Provide the [X, Y] coordinate of the cell's center where the given text is located.  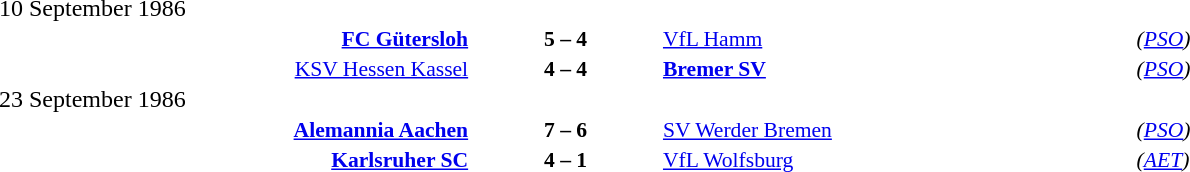
7 – 6 [566, 130]
4 – 4 [566, 68]
SV Werder Bremen [897, 130]
Bremer SV [897, 68]
5 – 4 [566, 38]
VfL Hamm [897, 38]
